Find where the given text appears and provide that cell's center as [X, Y] coordinate. 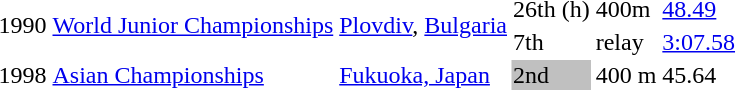
400 m [626, 75]
Asian Championships [193, 75]
7th [552, 42]
relay [626, 42]
Fukuoka, Japan [424, 75]
2nd [552, 75]
